Find where the given text appears and provide that cell's center as (x, y) coordinate. 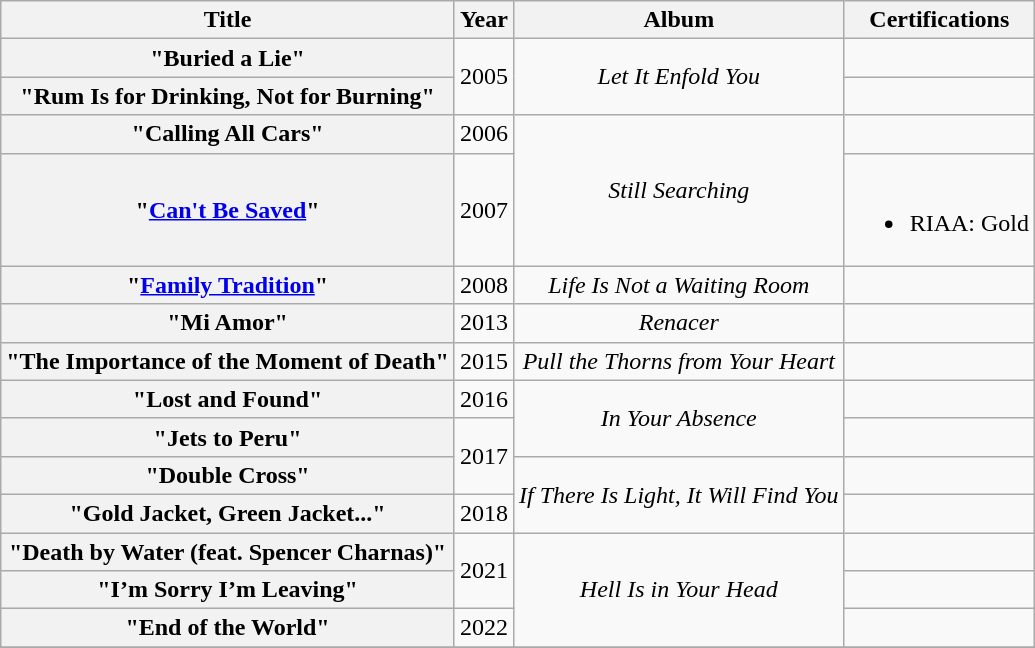
RIAA: Gold (939, 210)
"Calling All Cars" (228, 134)
2022 (484, 628)
"Jets to Peru" (228, 437)
"Death by Water (feat. Spencer Charnas)" (228, 551)
"Can't Be Saved" (228, 210)
2007 (484, 210)
"Gold Jacket, Green Jacket..." (228, 513)
2018 (484, 513)
"Mi Amor" (228, 323)
Still Searching (678, 190)
Year (484, 20)
"The Importance of the Moment of Death" (228, 361)
"End of the World" (228, 628)
Title (228, 20)
Album (678, 20)
Hell Is in Your Head (678, 589)
"Rum Is for Drinking, Not for Burning" (228, 96)
Let It Enfold You (678, 77)
2008 (484, 285)
Certifications (939, 20)
"Lost and Found" (228, 399)
If There Is Light, It Will Find You (678, 494)
Pull the Thorns from Your Heart (678, 361)
2013 (484, 323)
Renacer (678, 323)
2016 (484, 399)
2017 (484, 456)
"Buried a Lie" (228, 58)
In Your Absence (678, 418)
"I’m Sorry I’m Leaving" (228, 590)
"Double Cross" (228, 475)
2021 (484, 570)
"Family Tradition" (228, 285)
Life Is Not a Waiting Room (678, 285)
2005 (484, 77)
2006 (484, 134)
2015 (484, 361)
